From the cell containing the given text, extract its center point as (X, Y) coordinate. 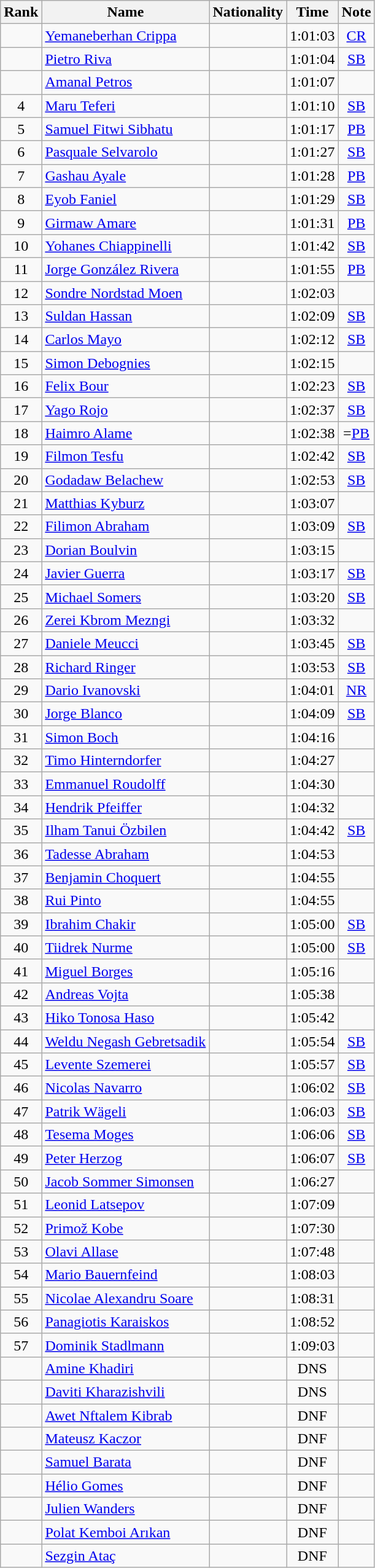
1:01:55 (312, 269)
Amine Khadiri (125, 1368)
1:01:17 (312, 129)
Patrik Wägeli (125, 1111)
41 (21, 971)
43 (21, 1017)
Daniele Meucci (125, 643)
53 (21, 1252)
Polat Kemboi Arıkan (125, 1532)
1:02:09 (312, 316)
Peter Herzog (125, 1158)
Hendrik Pfeiffer (125, 807)
38 (21, 901)
1:05:16 (312, 971)
56 (21, 1322)
1:02:23 (312, 386)
47 (21, 1111)
1:02:37 (312, 410)
Jorge González Rivera (125, 269)
10 (21, 246)
Zerei Kbrom Mezngi (125, 620)
1:04:32 (312, 807)
23 (21, 550)
55 (21, 1298)
1:03:15 (312, 550)
Julien Wanders (125, 1509)
27 (21, 643)
Benjamin Choquert (125, 877)
1:03:09 (312, 527)
Eyob Faniel (125, 199)
18 (21, 433)
Filmon Tesfu (125, 457)
30 (21, 714)
26 (21, 620)
31 (21, 737)
1:01:10 (312, 106)
1:04:53 (312, 854)
Andreas Vojta (125, 994)
37 (21, 877)
12 (21, 293)
Jorge Blanco (125, 714)
Samuel Fitwi Sibhatu (125, 129)
1:01:07 (312, 82)
28 (21, 667)
50 (21, 1182)
Daviti Kharazishvili (125, 1392)
Tesema Moges (125, 1135)
32 (21, 761)
CR (356, 36)
1:02:03 (312, 293)
Tadesse Abraham (125, 854)
Awet Nftalem Kibrab (125, 1415)
Hélio Gomes (125, 1486)
Michael Somers (125, 597)
1:06:03 (312, 1111)
Olavi Allase (125, 1252)
34 (21, 807)
1:04:01 (312, 691)
44 (21, 1041)
1:05:57 (312, 1065)
1:09:03 (312, 1345)
Pietro Riva (125, 59)
1:02:38 (312, 433)
Sondre Nordstad Moen (125, 293)
Ilham Tanui Özbilen (125, 831)
Dominik Stadlmann (125, 1345)
1:04:30 (312, 784)
1:02:53 (312, 480)
54 (21, 1275)
48 (21, 1135)
9 (21, 222)
24 (21, 573)
1:03:07 (312, 503)
Matthias Kyburz (125, 503)
35 (21, 831)
57 (21, 1345)
Nicolae Alexandru Soare (125, 1298)
1:07:09 (312, 1205)
1:06:27 (312, 1182)
Levente Szemerei (125, 1065)
Rui Pinto (125, 901)
1:04:27 (312, 761)
22 (21, 527)
Girmaw Amare (125, 222)
Name (125, 12)
Gashau Ayale (125, 176)
Simon Debognies (125, 363)
Samuel Barata (125, 1462)
1:07:30 (312, 1228)
49 (21, 1158)
1:01:27 (312, 152)
Note (356, 12)
Time (312, 12)
1:01:31 (312, 222)
5 (21, 129)
Richard Ringer (125, 667)
Godadaw Belachew (125, 480)
6 (21, 152)
Yago Rojo (125, 410)
1:08:31 (312, 1298)
1:01:28 (312, 176)
33 (21, 784)
19 (21, 457)
1:03:20 (312, 597)
Nicolas Navarro (125, 1088)
Tiidrek Nurme (125, 947)
Dorian Boulvin (125, 550)
Rank (21, 12)
7 (21, 176)
17 (21, 410)
1:03:32 (312, 620)
Yemaneberhan Crippa (125, 36)
8 (21, 199)
1:04:16 (312, 737)
Suldan Hassan (125, 316)
Jacob Sommer Simonsen (125, 1182)
1:08:03 (312, 1275)
Timo Hinterndorfer (125, 761)
1:01:29 (312, 199)
Haimro Alame (125, 433)
Amanal Petros (125, 82)
Pasquale Selvarolo (125, 152)
15 (21, 363)
39 (21, 924)
36 (21, 854)
45 (21, 1065)
1:02:12 (312, 340)
1:07:48 (312, 1252)
Emmanuel Roudolff (125, 784)
1:02:42 (312, 457)
1:03:17 (312, 573)
1:01:03 (312, 36)
Weldu Negash Gebretsadik (125, 1041)
Panagiotis Karaiskos (125, 1322)
1:02:15 (312, 363)
Nationality (248, 12)
Sezgin Ataç (125, 1556)
NR (356, 691)
Yohanes Chiappinelli (125, 246)
1:06:02 (312, 1088)
13 (21, 316)
Primož Kobe (125, 1228)
Mario Bauernfeind (125, 1275)
Javier Guerra (125, 573)
1:06:07 (312, 1158)
Dario Ivanovski (125, 691)
1:05:42 (312, 1017)
20 (21, 480)
1:03:53 (312, 667)
1:03:45 (312, 643)
14 (21, 340)
Carlos Mayo (125, 340)
1:04:42 (312, 831)
1:06:06 (312, 1135)
Leonid Latsepov (125, 1205)
25 (21, 597)
Simon Boch (125, 737)
Maru Teferi (125, 106)
11 (21, 269)
Ibrahim Chakir (125, 924)
46 (21, 1088)
4 (21, 106)
29 (21, 691)
Miguel Borges (125, 971)
51 (21, 1205)
Felix Bour (125, 386)
1:05:54 (312, 1041)
21 (21, 503)
Mateusz Kaczor (125, 1439)
Hiko Tonosa Haso (125, 1017)
1:01:04 (312, 59)
1:08:52 (312, 1322)
42 (21, 994)
1:05:38 (312, 994)
Filimon Abraham (125, 527)
52 (21, 1228)
1:04:09 (312, 714)
16 (21, 386)
=PB (356, 433)
1:01:42 (312, 246)
40 (21, 947)
